Detect which cell encompasses the target text, then output its (x, y) center coordinate. 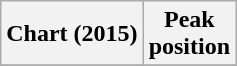
Peakposition (189, 34)
Chart (2015) (72, 34)
